From the cell containing the given text, extract its center point as [x, y] coordinate. 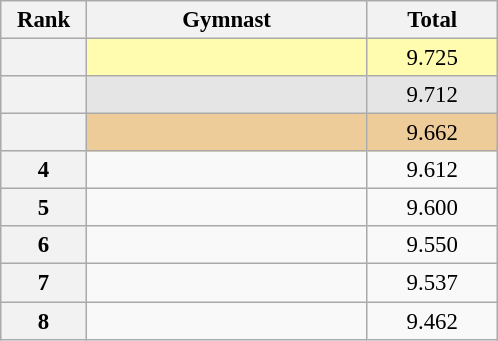
9.550 [432, 245]
7 [44, 283]
9.712 [432, 95]
Gymnast [226, 20]
Rank [44, 20]
9.600 [432, 208]
9.725 [432, 58]
5 [44, 208]
9.612 [432, 170]
6 [44, 245]
9.462 [432, 321]
Total [432, 20]
9.537 [432, 283]
9.662 [432, 133]
4 [44, 170]
8 [44, 321]
